Capture the cell that displays the provided text and extract its [X, Y] central coordinate. 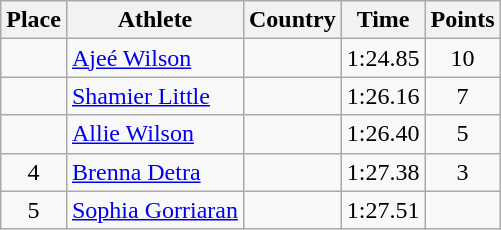
Brenna Detra [154, 172]
Allie Wilson [154, 134]
4 [34, 172]
Shamier Little [154, 96]
Athlete [154, 20]
1:27.38 [383, 172]
Time [383, 20]
1:24.85 [383, 58]
7 [462, 96]
Sophia Gorriaran [154, 210]
1:26.16 [383, 96]
Country [292, 20]
1:27.51 [383, 210]
1:26.40 [383, 134]
10 [462, 58]
Ajeé Wilson [154, 58]
Place [34, 20]
Points [462, 20]
3 [462, 172]
